Pinpoint the cell where the given text exists, returning its (X, Y) midpoint coordinate. 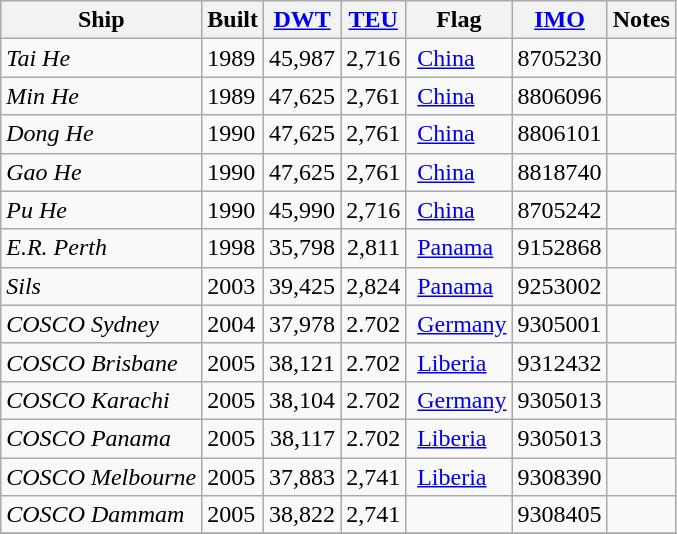
Built (233, 20)
38,104 (302, 400)
Gao He (102, 172)
2,824 (374, 286)
45,987 (302, 58)
COSCO Panama (102, 438)
37,883 (302, 477)
TEU (374, 20)
2004 (233, 324)
1998 (233, 248)
9308405 (560, 515)
Ship (102, 20)
COSCO Melbourne (102, 477)
8705230 (560, 58)
8818740 (560, 172)
9305001 (560, 324)
DWT (302, 20)
38,117 (302, 438)
2003 (233, 286)
COSCO Dammam (102, 515)
Flag (459, 20)
COSCO Sydney (102, 324)
Pu He (102, 210)
35,798 (302, 248)
Min He (102, 96)
Tai He (102, 58)
9312432 (560, 362)
Notes (641, 20)
37,978 (302, 324)
Sils (102, 286)
IMO (560, 20)
9152868 (560, 248)
8806096 (560, 96)
COSCO Brisbane (102, 362)
9308390 (560, 477)
39,425 (302, 286)
45,990 (302, 210)
2,811 (374, 248)
E.R. Perth (102, 248)
8806101 (560, 134)
9253002 (560, 286)
38,121 (302, 362)
COSCO Karachi (102, 400)
38,822 (302, 515)
8705242 (560, 210)
Dong He (102, 134)
